Locate the cell with the specified text and output its [X, Y] center coordinate. 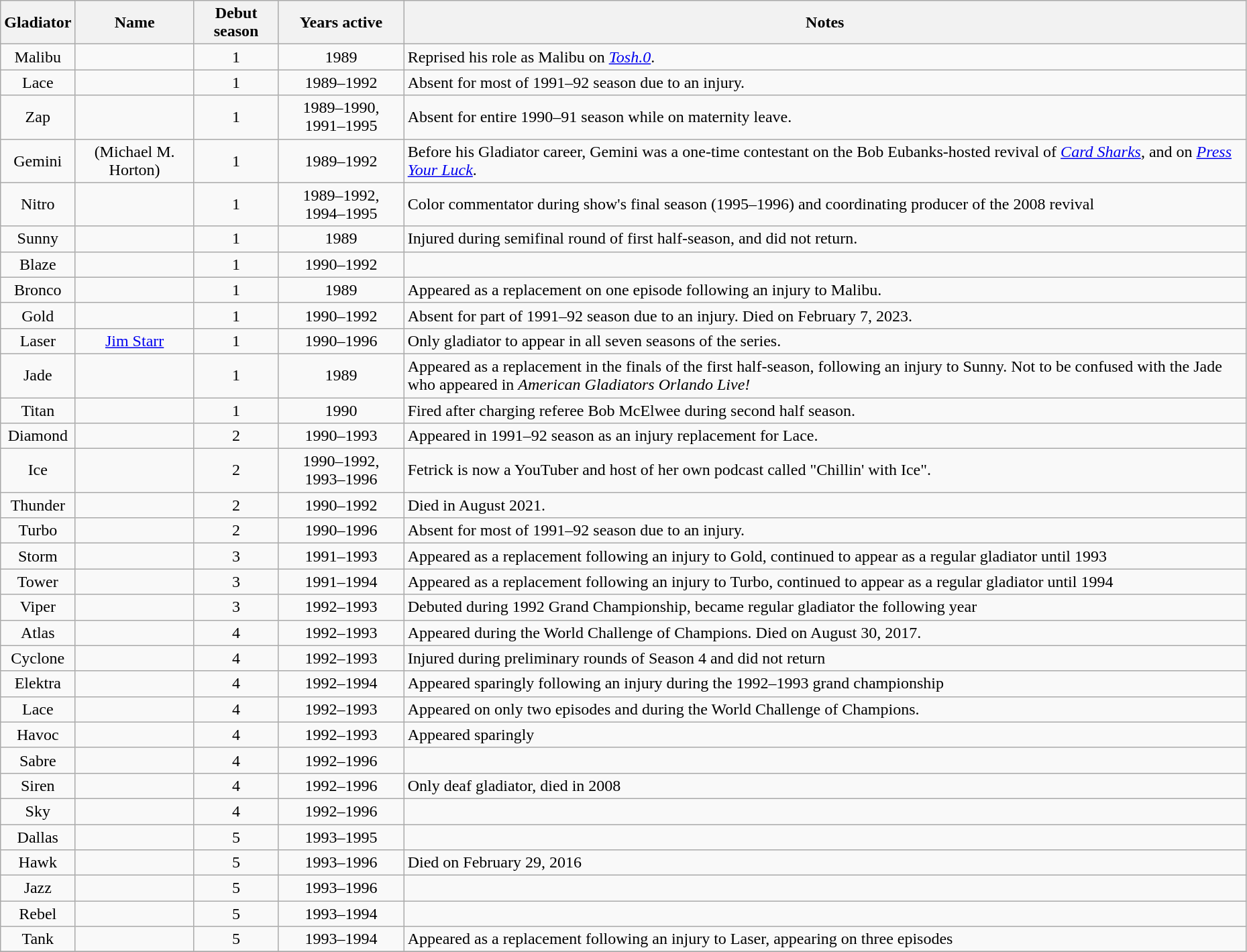
Storm [38, 556]
1990 [341, 410]
Injured during preliminary rounds of Season 4 and did not return [825, 658]
1990–1993 [341, 436]
Hawk [38, 863]
Years active [341, 23]
Notes [825, 23]
Jade [38, 376]
Gemini [38, 161]
(Michael M. Horton) [135, 161]
Appeared during the World Challenge of Champions. Died on August 30, 2017. [825, 633]
Appeared as a replacement following an injury to Gold, continued to appear as a regular gladiator until 1993 [825, 556]
Appeared as a replacement following an injury to Laser, appearing on three episodes [825, 939]
Fired after charging referee Bob McElwee during second half season. [825, 410]
Viper [38, 607]
Absent for part of 1991–92 season due to an injury. Died on February 7, 2023. [825, 315]
Diamond [38, 436]
Sabre [38, 760]
Appeared sparingly following an injury during the 1992–1993 grand championship [825, 684]
1991–1993 [341, 556]
1989–1992, 1994–1995 [341, 204]
Jim Starr [135, 341]
Only deaf gladiator, died in 2008 [825, 786]
Havoc [38, 735]
Laser [38, 341]
Ice [38, 471]
Elektra [38, 684]
1991–1994 [341, 582]
Titan [38, 410]
Gold [38, 315]
Died on February 29, 2016 [825, 863]
Thunder [38, 505]
Color commentator during show's final season (1995–1996) and coordinating producer of the 2008 revival [825, 204]
Debuted during 1992 Grand Championship, became regular gladiator the following year [825, 607]
Jazz [38, 888]
1989–1990, 1991–1995 [341, 117]
Reprised his role as Malibu on Tosh.0. [825, 57]
1993–1995 [341, 837]
Tower [38, 582]
Turbo [38, 531]
Zap [38, 117]
1990–1992, 1993–1996 [341, 471]
Only gladiator to appear in all seven seasons of the series. [825, 341]
Appeared on only two episodes and during the World Challenge of Champions. [825, 709]
Debut season [236, 23]
Siren [38, 786]
Appeared as a replacement on one episode following an injury to Malibu. [825, 290]
Injured during semifinal round of first half-season, and did not return. [825, 239]
Appeared as a replacement following an injury to Turbo, continued to appear as a regular gladiator until 1994 [825, 582]
Sunny [38, 239]
Atlas [38, 633]
Malibu [38, 57]
Absent for entire 1990–91 season while on maternity leave. [825, 117]
Cyclone [38, 658]
Rebel [38, 914]
Died in August 2021. [825, 505]
1992–1994 [341, 684]
Gladiator [38, 23]
Name [135, 23]
Dallas [38, 837]
Blaze [38, 264]
Appeared sparingly [825, 735]
Tank [38, 939]
Appeared in 1991–92 season as an injury replacement for Lace. [825, 436]
Fetrick is now a YouTuber and host of her own podcast called "Chillin' with Ice". [825, 471]
Bronco [38, 290]
Sky [38, 811]
Nitro [38, 204]
Before his Gladiator career, Gemini was a one-time contestant on the Bob Eubanks-hosted revival of Card Sharks, and on Press Your Luck. [825, 161]
